Scan for the cell matching the given text and deliver its (x, y) coordinate at center. 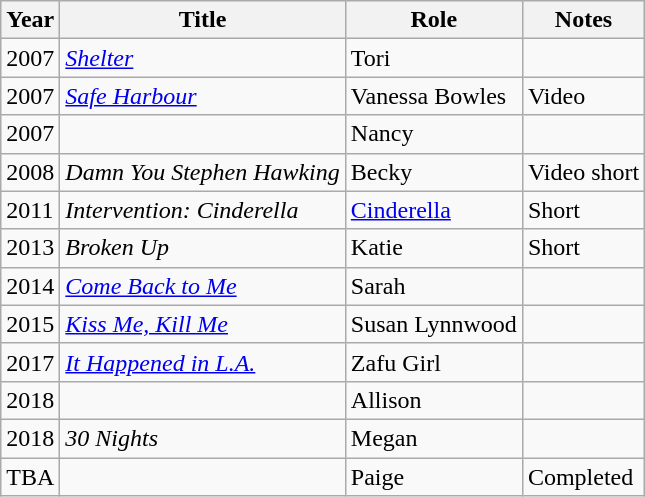
Intervention: Cinderella (203, 210)
Zafu Girl (434, 362)
Megan (434, 438)
Year (30, 20)
Paige (434, 477)
Allison (434, 400)
2014 (30, 286)
Sarah (434, 286)
Tori (434, 58)
Completed (583, 477)
Susan Lynnwood (434, 324)
Video (583, 96)
Notes (583, 20)
Kiss Me, Kill Me (203, 324)
It Happened in L.A. (203, 362)
Shelter (203, 58)
2013 (30, 248)
TBA (30, 477)
Broken Up (203, 248)
Come Back to Me (203, 286)
Vanessa Bowles (434, 96)
Nancy (434, 134)
Safe Harbour (203, 96)
2017 (30, 362)
Damn You Stephen Hawking (203, 172)
Title (203, 20)
Katie (434, 248)
2011 (30, 210)
Video short (583, 172)
Cinderella (434, 210)
30 Nights (203, 438)
2015 (30, 324)
Role (434, 20)
Becky (434, 172)
2008 (30, 172)
